Find where the given text appears and provide that cell's center as (X, Y) coordinate. 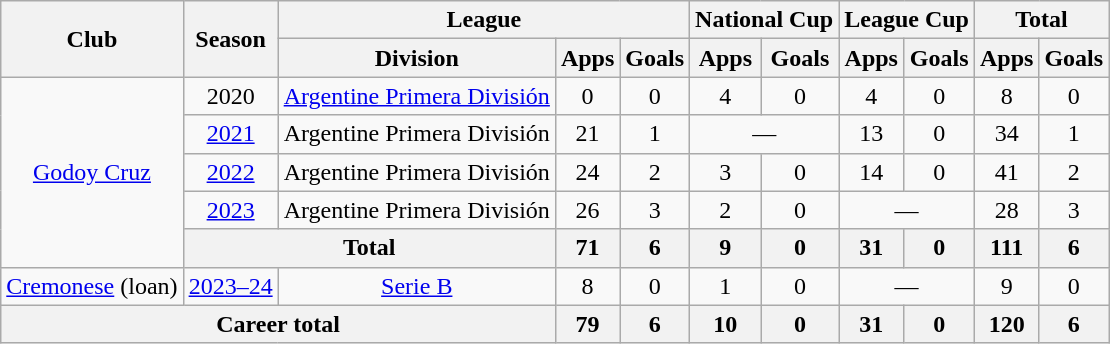
Cremonese (loan) (92, 286)
Career total (278, 324)
111 (1006, 248)
34 (1006, 134)
Godoy Cruz (92, 172)
2020 (230, 96)
41 (1006, 172)
21 (587, 134)
28 (1006, 210)
2023 (230, 210)
Division (416, 58)
National Cup (764, 20)
14 (872, 172)
71 (587, 248)
Serie B (416, 286)
2021 (230, 134)
120 (1006, 324)
Club (92, 39)
League Cup (907, 20)
26 (587, 210)
13 (872, 134)
24 (587, 172)
79 (587, 324)
League (484, 20)
10 (726, 324)
Season (230, 39)
2022 (230, 172)
2023–24 (230, 286)
